For the text-containing cell, return its midpoint in (x, y) coordinate format. 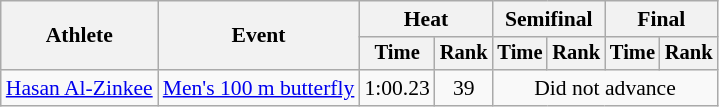
1:00.23 (396, 88)
Athlete (80, 36)
Heat (426, 19)
Did not advance (604, 88)
Final (661, 19)
Hasan Al-Zinkee (80, 88)
Event (259, 36)
39 (464, 88)
Semifinal (548, 19)
Men's 100 m butterfly (259, 88)
